Locate the cell with the specified text and output its [X, Y] center coordinate. 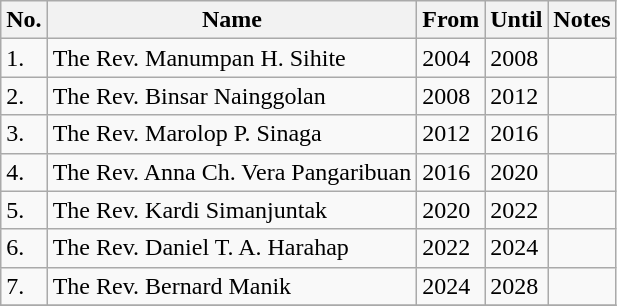
The Rev. Kardi Simanjuntak [232, 210]
3. [24, 134]
Name [232, 20]
2028 [516, 286]
2004 [451, 58]
No. [24, 20]
The Rev. Bernard Manik [232, 286]
From [451, 20]
The Rev. Anna Ch. Vera Pangaribuan [232, 172]
The Rev. Binsar Nainggolan [232, 96]
Notes [582, 20]
6. [24, 248]
2. [24, 96]
The Rev. Marolop P. Sinaga [232, 134]
The Rev. Daniel T. A. Harahap [232, 248]
5. [24, 210]
7. [24, 286]
1. [24, 58]
4. [24, 172]
The Rev. Manumpan H. Sihite [232, 58]
Until [516, 20]
